Determine the [x, y] coordinate at the center of the cell enclosing the given text.  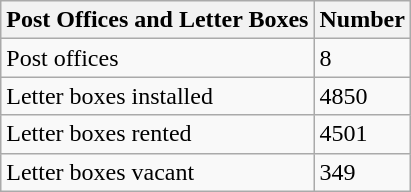
4501 [362, 134]
Post offices [158, 58]
8 [362, 58]
Post Offices and Letter Boxes [158, 20]
Letter boxes vacant [158, 172]
Letter boxes installed [158, 96]
349 [362, 172]
4850 [362, 96]
Letter boxes rented [158, 134]
Number [362, 20]
